Search for the cell housing the specified text and yield its (X, Y) center coordinate. 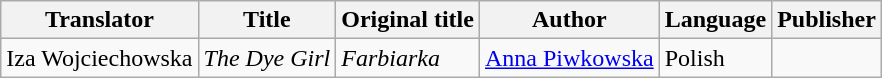
Author (569, 20)
Title (267, 20)
Farbiarka (408, 58)
Publisher (827, 20)
Original title (408, 20)
Anna Piwkowska (569, 58)
Language (715, 20)
Polish (715, 58)
The Dye Girl (267, 58)
Translator (100, 20)
Iza Wojciechowska (100, 58)
